Search for the cell housing the specified text and yield its (x, y) center coordinate. 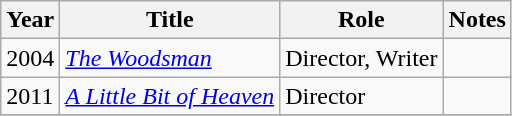
The Woodsman (170, 58)
Year (30, 20)
2004 (30, 58)
Director (362, 96)
2011 (30, 96)
Director, Writer (362, 58)
Title (170, 20)
Notes (477, 20)
Role (362, 20)
A Little Bit of Heaven (170, 96)
